From the cell containing the given text, extract its center point as (X, Y) coordinate. 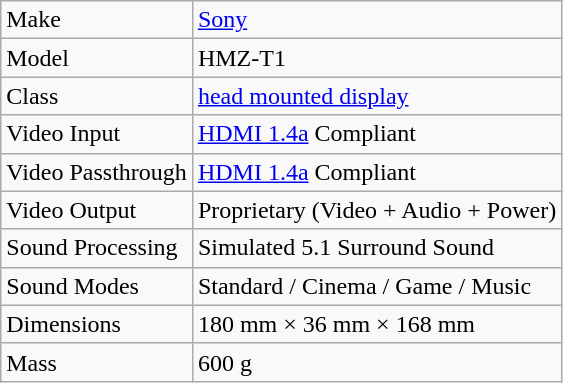
Sound Processing (97, 248)
Sound Modes (97, 286)
HMZ-T1 (376, 58)
600 g (376, 362)
Video Output (97, 210)
Mass (97, 362)
Sony (376, 20)
Standard / Cinema / Game / Music (376, 286)
Dimensions (97, 324)
Video Passthrough (97, 172)
Model (97, 58)
180 mm × 36 mm × 168 mm (376, 324)
Make (97, 20)
Video Input (97, 134)
head mounted display (376, 96)
Proprietary (Video + Audio + Power) (376, 210)
Class (97, 96)
Simulated 5.1 Surround Sound (376, 248)
